Pinpoint the cell where the given text exists, returning its [X, Y] midpoint coordinate. 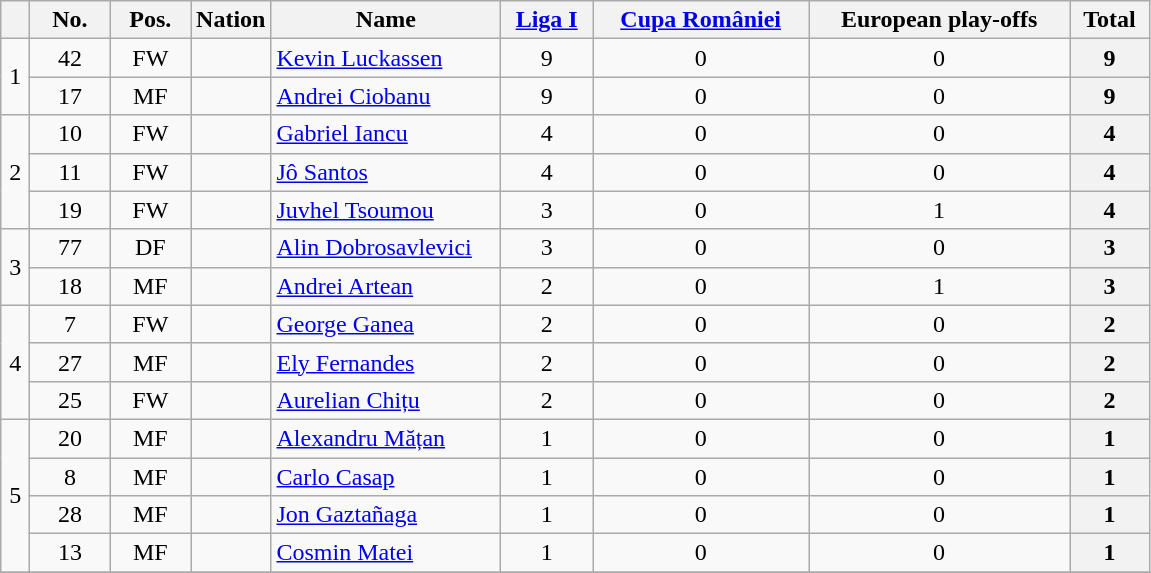
18 [70, 286]
Ely Fernandes [386, 362]
77 [70, 248]
Total [1110, 20]
Alexandru Mățan [386, 438]
Andrei Ciobanu [386, 96]
Pos. [150, 20]
George Ganea [386, 324]
Jon Gaztañaga [386, 515]
7 [70, 324]
Andrei Artean [386, 286]
No. [70, 20]
Kevin Luckassen [386, 58]
8 [70, 477]
11 [70, 172]
DF [150, 248]
Aurelian Chițu [386, 400]
Name [386, 20]
13 [70, 553]
25 [70, 400]
Jô Santos [386, 172]
17 [70, 96]
42 [70, 58]
10 [70, 134]
Alin Dobrosavlevici [386, 248]
Juvhel Tsoumou [386, 210]
19 [70, 210]
Gabriel Iancu [386, 134]
28 [70, 515]
Nation [231, 20]
27 [70, 362]
20 [70, 438]
Cupa României [701, 20]
Cosmin Matei [386, 553]
Liga I [547, 20]
Carlo Casap [386, 477]
5 [16, 495]
European play-offs [940, 20]
